Determine the [X, Y] coordinate at the center of the cell enclosing the given text.  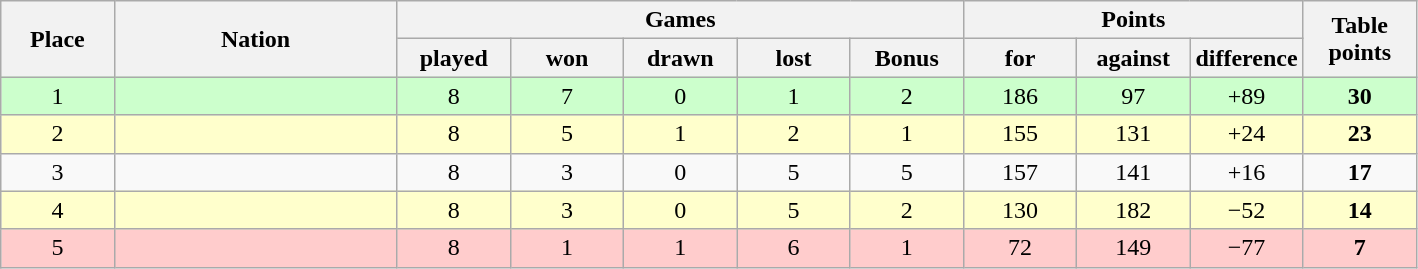
against [1134, 58]
17 [1360, 172]
157 [1020, 172]
won [566, 58]
30 [1360, 96]
Nation [256, 39]
182 [1134, 210]
186 [1020, 96]
6 [794, 248]
−52 [1246, 210]
difference [1246, 58]
155 [1020, 134]
97 [1134, 96]
played [454, 58]
149 [1134, 248]
4 [58, 210]
+16 [1246, 172]
drawn [680, 58]
23 [1360, 134]
Bonus [906, 58]
Points [1133, 20]
for [1020, 58]
Games [680, 20]
141 [1134, 172]
72 [1020, 248]
+89 [1246, 96]
Place [58, 39]
+24 [1246, 134]
14 [1360, 210]
lost [794, 58]
Tablepoints [1360, 39]
130 [1020, 210]
−77 [1246, 248]
131 [1134, 134]
